Pinpoint the cell where the given text exists, returning its (X, Y) midpoint coordinate. 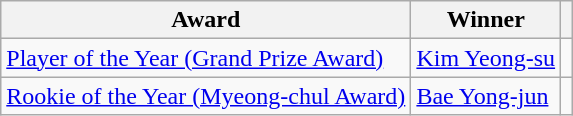
Winner (486, 20)
Kim Yeong-su (486, 58)
Player of the Year (Grand Prize Award) (206, 58)
Award (206, 20)
Rookie of the Year (Myeong-chul Award) (206, 96)
Bae Yong-jun (486, 96)
